Output the [x, y] coordinate of the center of the cell containing the given text.  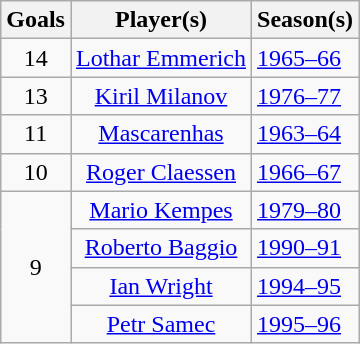
Mascarenhas [160, 134]
14 [36, 58]
Player(s) [160, 20]
13 [36, 96]
1995–96 [306, 324]
Roberto Baggio [160, 248]
1976–77 [306, 96]
Roger Claessen [160, 172]
1965–66 [306, 58]
1994–95 [306, 286]
Mario Kempes [160, 210]
Goals [36, 20]
1979–80 [306, 210]
1990–91 [306, 248]
1966–67 [306, 172]
Season(s) [306, 20]
1963–64 [306, 134]
9 [36, 267]
11 [36, 134]
Lothar Emmerich [160, 58]
Petr Samec [160, 324]
Kiril Milanov [160, 96]
Ian Wright [160, 286]
10 [36, 172]
